Scan for the cell matching the given text and deliver its (x, y) coordinate at center. 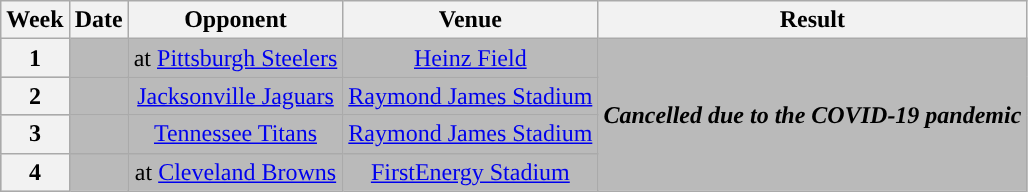
Venue (470, 20)
Tennessee Titans (236, 134)
3 (35, 134)
at Cleveland Browns (236, 172)
Result (812, 20)
Jacksonville Jaguars (236, 96)
Week (35, 20)
Opponent (236, 20)
4 (35, 172)
Date (98, 20)
FirstEnergy Stadium (470, 172)
at Pittsburgh Steelers (236, 58)
1 (35, 58)
Heinz Field (470, 58)
Cancelled due to the COVID-19 pandemic (812, 115)
2 (35, 96)
